Provide the [X, Y] coordinate of the cell's center where the given text is located.  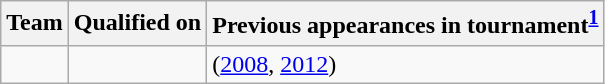
(2008, 2012) [406, 64]
Qualified on [137, 24]
Team [35, 24]
Previous appearances in tournament1 [406, 24]
